Return [x, y] of the center of cell containing provided text 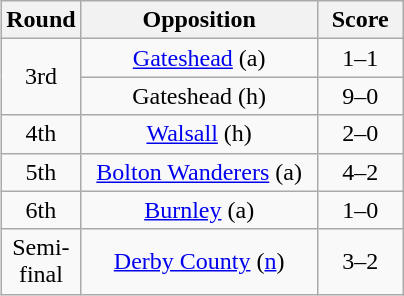
Gateshead (a) [199, 58]
9–0 [360, 96]
Gateshead (h) [199, 96]
Round [41, 20]
1–0 [360, 210]
Burnley (a) [199, 210]
3–2 [360, 262]
Semi-final [41, 262]
2–0 [360, 134]
5th [41, 172]
4–2 [360, 172]
3rd [41, 77]
4th [41, 134]
Derby County (n) [199, 262]
1–1 [360, 58]
Bolton Wanderers (a) [199, 172]
Opposition [199, 20]
6th [41, 210]
Walsall (h) [199, 134]
Score [360, 20]
